Capture the cell that displays the provided text and extract its [X, Y] central coordinate. 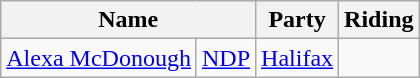
Party [298, 20]
NDP [226, 58]
Alexa McDonough [99, 58]
Name [128, 20]
Halifax [298, 58]
Riding [379, 20]
